Determine the [X, Y] coordinate at the center of the cell enclosing the given text.  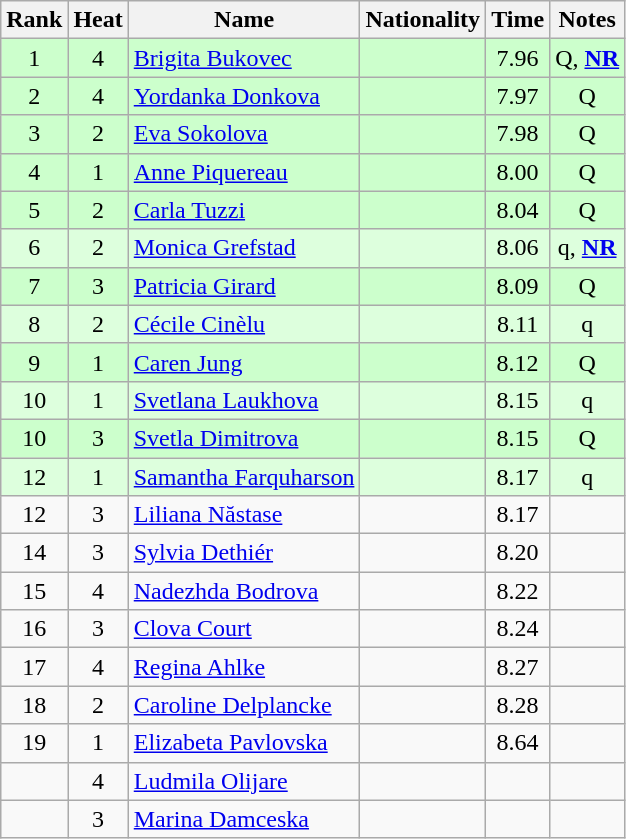
8.09 [518, 286]
Regina Ahlke [244, 667]
Marina Damceska [244, 819]
8.28 [518, 705]
8.11 [518, 324]
Eva Sokolova [244, 134]
Rank [34, 20]
Q, NR [588, 58]
8.12 [518, 362]
Name [244, 20]
Samantha Farquharson [244, 477]
19 [34, 743]
16 [34, 629]
Cécile Cinèlu [244, 324]
Svetlana Laukhova [244, 400]
Clova Court [244, 629]
Patricia Girard [244, 286]
Caroline Delplancke [244, 705]
Brigita Bukovec [244, 58]
6 [34, 248]
Anne Piquereau [244, 172]
q, NR [588, 248]
8 [34, 324]
Elizabeta Pavlovska [244, 743]
Monica Grefstad [244, 248]
7.98 [518, 134]
8.22 [518, 591]
8.24 [518, 629]
Svetla Dimitrova [244, 438]
Notes [588, 20]
8.00 [518, 172]
17 [34, 667]
18 [34, 705]
7.96 [518, 58]
Carla Tuzzi [244, 210]
9 [34, 362]
Nationality [423, 20]
7.97 [518, 96]
Ludmila Olijare [244, 781]
15 [34, 591]
Heat [98, 20]
8.64 [518, 743]
Liliana Năstase [244, 515]
Caren Jung [244, 362]
8.04 [518, 210]
Yordanka Donkova [244, 96]
Time [518, 20]
8.20 [518, 553]
5 [34, 210]
7 [34, 286]
8.06 [518, 248]
8.27 [518, 667]
Nadezhda Bodrova [244, 591]
14 [34, 553]
Sylvia Dethiér [244, 553]
